Determine the (x, y) coordinate at the center of the cell enclosing the given text.  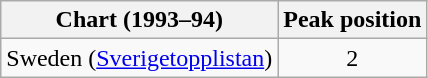
2 (352, 58)
Sweden (Sverigetopplistan) (140, 58)
Peak position (352, 20)
Chart (1993–94) (140, 20)
